Search for the cell housing the specified text and yield its (x, y) center coordinate. 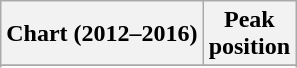
Chart (2012–2016) (102, 34)
Peakposition (249, 34)
